Provide the [X, Y] coordinate of the cell's center where the given text is located.  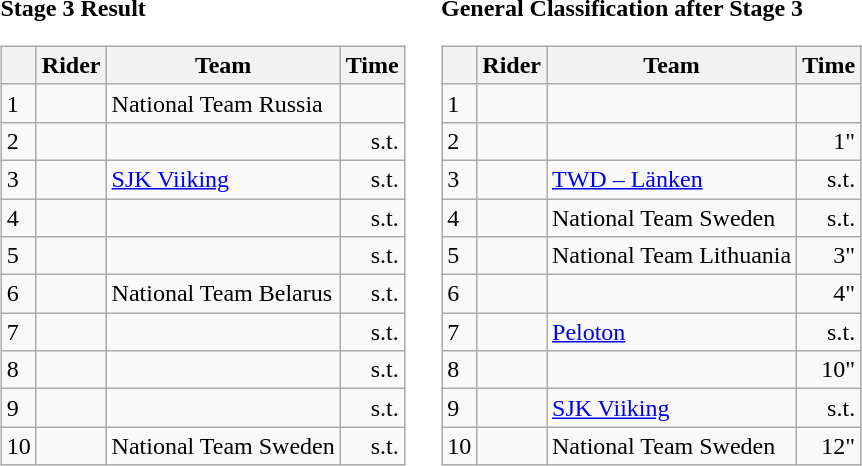
3" [829, 256]
4" [829, 294]
Peloton [671, 332]
12" [829, 446]
10" [829, 370]
1" [829, 141]
TWD – Länken [671, 179]
National Team Russia [223, 103]
National Team Belarus [223, 294]
National Team Lithuania [671, 256]
